Return [X, Y] of the center of cell containing provided text 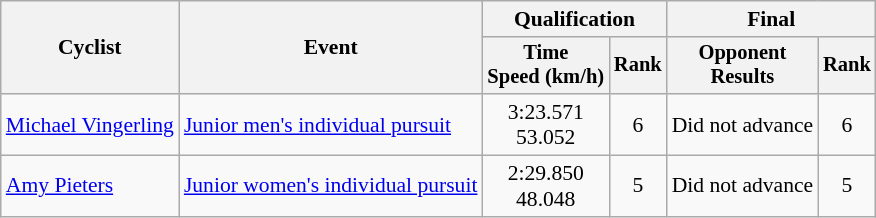
Junior men's individual pursuit [331, 124]
Cyclist [90, 48]
Event [331, 48]
Qualification [574, 19]
2:29.85048.048 [546, 186]
Michael Vingerling [90, 124]
Amy Pieters [90, 186]
Junior women's individual pursuit [331, 186]
TimeSpeed (km/h) [546, 66]
Final [772, 19]
3:23.57153.052 [546, 124]
OpponentResults [743, 66]
